From the cell containing the given text, extract its center point as (X, Y) coordinate. 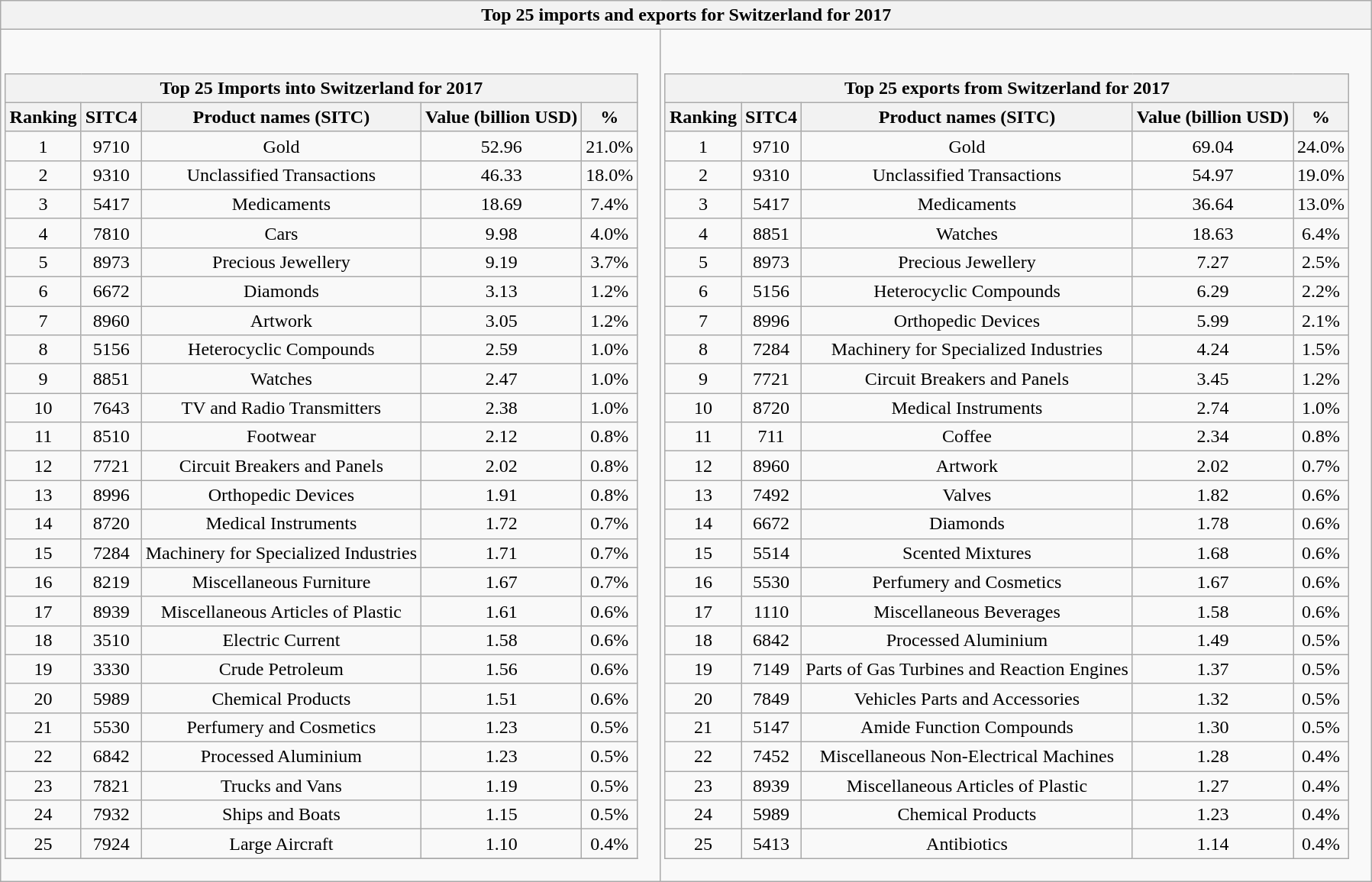
1.78 (1212, 524)
2.34 (1212, 437)
52.96 (502, 146)
Cars (281, 233)
1.91 (502, 495)
1.30 (1212, 727)
7.4% (609, 204)
Coffee (967, 437)
3.05 (502, 321)
3330 (111, 669)
1.68 (1212, 553)
Valves (967, 495)
Footwear (281, 437)
Parts of Gas Turbines and Reaction Engines (967, 669)
1.10 (502, 844)
3.7% (609, 262)
2.12 (502, 437)
Large Aircraft (281, 844)
Amide Function Compounds (967, 727)
1.37 (1212, 669)
1.51 (502, 698)
Top 25 imports and exports for Switzerland for 2017 (686, 15)
4.24 (1212, 350)
Vehicles Parts and Accessories (967, 698)
1.27 (1212, 786)
18.0% (609, 175)
1.15 (502, 815)
2.47 (502, 379)
2.1% (1321, 321)
1.61 (502, 611)
2.38 (502, 408)
Antibiotics (967, 844)
1.56 (502, 669)
7452 (771, 757)
7932 (111, 815)
7643 (111, 408)
1.72 (502, 524)
6.4% (1321, 233)
5514 (771, 553)
54.97 (1212, 175)
18.69 (502, 204)
2.59 (502, 350)
1.28 (1212, 757)
7849 (771, 698)
1.82 (1212, 495)
1.32 (1212, 698)
24.0% (1321, 146)
1.71 (502, 553)
5413 (771, 844)
7810 (111, 233)
2.5% (1321, 262)
2.74 (1212, 408)
7149 (771, 669)
8510 (111, 437)
8219 (111, 582)
5147 (771, 727)
7821 (111, 786)
Miscellaneous Furniture (281, 582)
Miscellaneous Non-Electrical Machines (967, 757)
Ships and Boats (281, 815)
3510 (111, 640)
46.33 (502, 175)
1.14 (1212, 844)
18.63 (1212, 233)
9.98 (502, 233)
3.13 (502, 292)
7492 (771, 495)
Electric Current (281, 640)
3.45 (1212, 379)
5.99 (1212, 321)
TV and Radio Transmitters (281, 408)
Top 25 exports from Switzerland for 2017 (1006, 88)
711 (771, 437)
Miscellaneous Beverages (967, 611)
69.04 (1212, 146)
Scented Mixtures (967, 553)
4.0% (609, 233)
9.19 (502, 262)
1.19 (502, 786)
6.29 (1212, 292)
Trucks and Vans (281, 786)
7924 (111, 844)
19.0% (1321, 175)
36.64 (1212, 204)
1.5% (1321, 350)
1.49 (1212, 640)
7.27 (1212, 262)
2.2% (1321, 292)
13.0% (1321, 204)
Top 25 Imports into Switzerland for 2017 (321, 88)
1110 (771, 611)
21.0% (609, 146)
Crude Petroleum (281, 669)
